Return (x, y) of the center of cell containing provided text 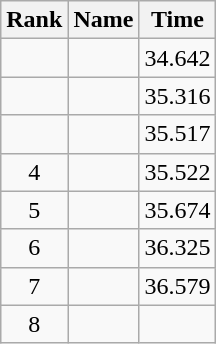
36.579 (178, 286)
7 (34, 286)
36.325 (178, 248)
Name (104, 20)
4 (34, 172)
35.316 (178, 96)
35.522 (178, 172)
8 (34, 324)
Rank (34, 20)
35.674 (178, 210)
6 (34, 248)
5 (34, 210)
Time (178, 20)
35.517 (178, 134)
34.642 (178, 58)
